Return [X, Y] of the center of cell containing provided text 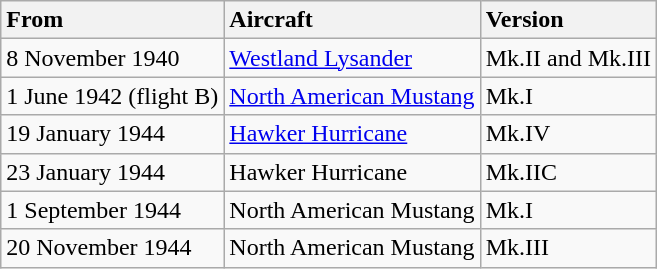
From [112, 20]
23 January 1944 [112, 172]
19 January 1944 [112, 134]
Mk.IIC [568, 172]
Aircraft [352, 20]
Mk.III [568, 248]
Mk.IV [568, 134]
20 November 1944 [112, 248]
Mk.II and Mk.III [568, 58]
1 September 1944 [112, 210]
Version [568, 20]
Westland Lysander [352, 58]
8 November 1940 [112, 58]
1 June 1942 (flight B) [112, 96]
